Determine the [X, Y] coordinate at the center of the cell enclosing the given text.  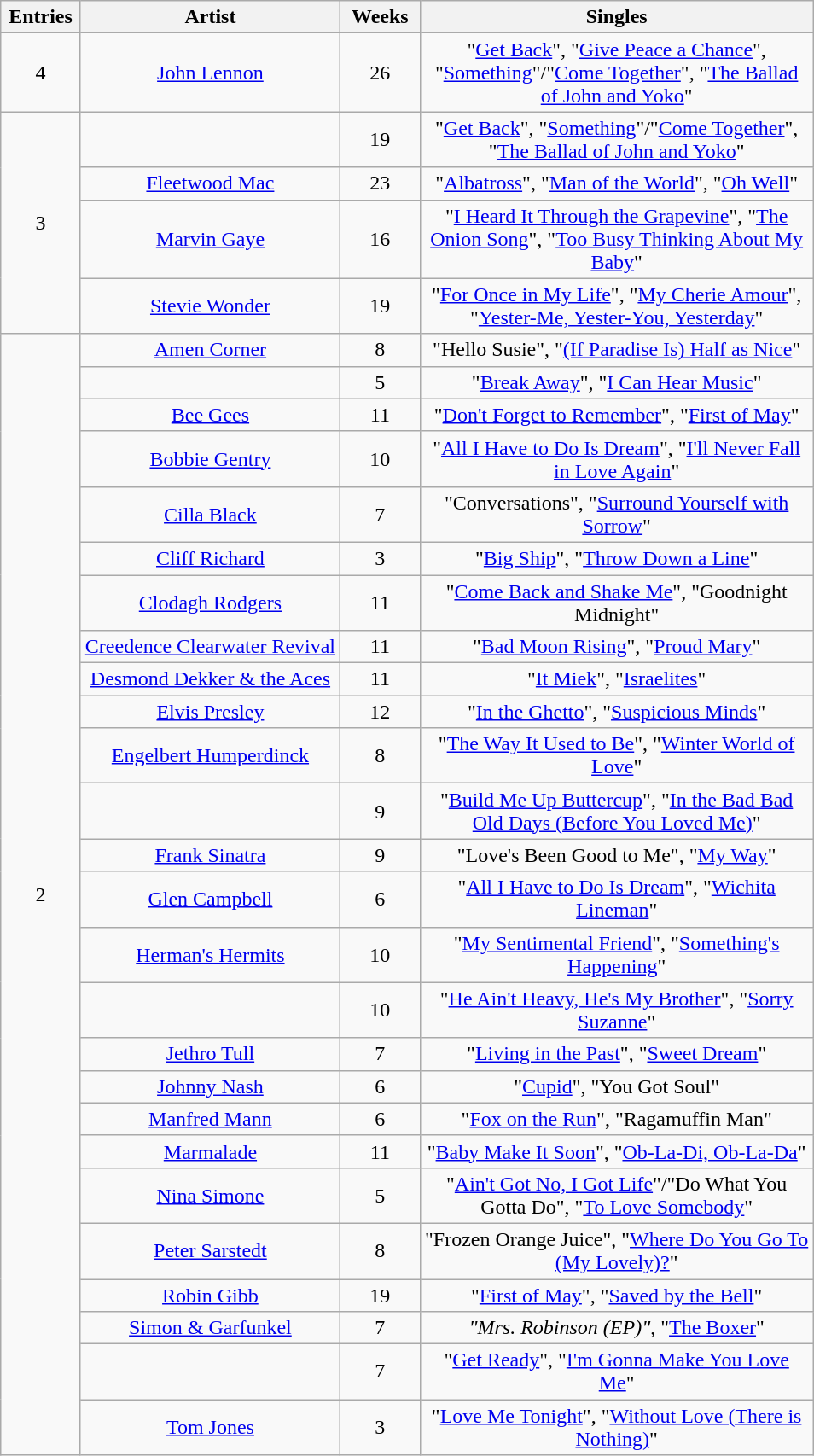
"Get Back", "Something"/"Come Together", "The Ballad of John and Yoko" [616, 140]
Tom Jones [210, 1427]
"Big Ship", "Throw Down a Line" [616, 558]
"Ain't Got No, I Got Life"/"Do What You Gotta Do", "To Love Somebody" [616, 1195]
"He Ain't Heavy, He's My Brother", "Sorry Suzanne" [616, 1010]
"It Miek", "Israelites" [616, 679]
4 [41, 73]
"Get Back", "Give Peace a Chance", "Something"/"Come Together", "The Ballad of John and Yoko" [616, 73]
"Break Away", "I Can Hear Music" [616, 382]
"Albatross", "Man of the World", "Oh Well" [616, 183]
Herman's Hermits [210, 954]
"Baby Make It Soon", "Ob-La-Di, Ob-La-Da" [616, 1151]
Marmalade [210, 1151]
"All I Have to Do Is Dream", "Wichita Lineman" [616, 900]
Frank Sinatra [210, 855]
"All I Have to Do Is Dream", "I'll Never Fall in Love Again" [616, 459]
"The Way It Used to Be", "Winter World of Love" [616, 756]
Peter Sarstedt [210, 1251]
12 [381, 712]
"Mrs. Robinson (EP)", "The Boxer" [616, 1328]
"Come Back and Shake Me", "Goodnight Midnight" [616, 603]
Glen Campbell [210, 900]
"Love's Been Good to Me", "My Way" [616, 855]
"In the Ghetto", "Suspicious Minds" [616, 712]
Nina Simone [210, 1195]
Marvin Gaye [210, 239]
"Conversations", "Surround Yourself with Sorrow" [616, 514]
Singles [616, 17]
"Bad Moon Rising", "Proud Mary" [616, 647]
"I Heard It Through the Grapevine", "The Onion Song", "Too Busy Thinking About My Baby" [616, 239]
Simon & Garfunkel [210, 1328]
Elvis Presley [210, 712]
Artist [210, 17]
"Living in the Past", "Sweet Dream" [616, 1054]
"Cupid", "You Got Soul" [616, 1086]
Desmond Dekker & the Aces [210, 679]
"Love Me Tonight", "Without Love (There is Nothing)" [616, 1427]
Engelbert Humperdinck [210, 756]
Creedence Clearwater Revival [210, 647]
Clodagh Rodgers [210, 603]
26 [381, 73]
"My Sentimental Friend", "Something's Happening" [616, 954]
Bobbie Gentry [210, 459]
Johnny Nash [210, 1086]
John Lennon [210, 73]
"Hello Susie", "(If Paradise Is) Half as Nice" [616, 350]
Cliff Richard [210, 558]
"For Once in My Life", "My Cherie Amour", "Yester-Me, Yester-You, Yesterday" [616, 306]
23 [381, 183]
Robin Gibb [210, 1295]
"Build Me Up Buttercup", "In the Bad Bad Old Days (Before You Loved Me)" [616, 811]
Manfred Mann [210, 1119]
Stevie Wonder [210, 306]
Amen Corner [210, 350]
16 [381, 239]
"Don't Forget to Remember", "First of May" [616, 415]
"Fox on the Run", "Ragamuffin Man" [616, 1119]
Jethro Tull [210, 1054]
Cilla Black [210, 514]
"Frozen Orange Juice", "Where Do You Go To (My Lovely)?" [616, 1251]
"Get Ready", "I'm Gonna Make You Love Me" [616, 1372]
Weeks [381, 17]
2 [41, 894]
Bee Gees [210, 415]
Fleetwood Mac [210, 183]
"First of May", "Saved by the Bell" [616, 1295]
Entries [41, 17]
